Search for the cell housing the specified text and yield its (X, Y) center coordinate. 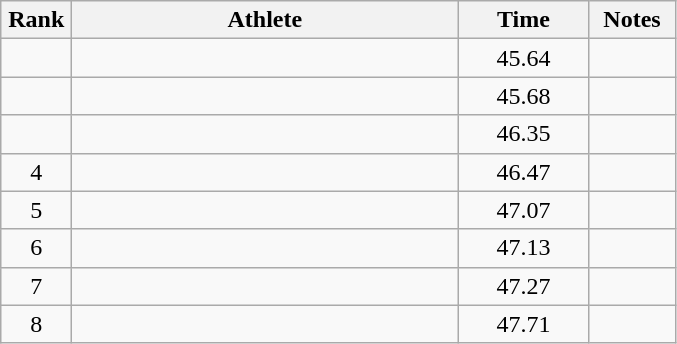
45.68 (524, 96)
47.71 (524, 324)
4 (36, 172)
8 (36, 324)
46.35 (524, 134)
Notes (632, 20)
47.07 (524, 210)
45.64 (524, 58)
47.13 (524, 248)
5 (36, 210)
47.27 (524, 286)
7 (36, 286)
Time (524, 20)
Athlete (265, 20)
6 (36, 248)
Rank (36, 20)
46.47 (524, 172)
